Detect which cell encompasses the target text, then output its [X, Y] center coordinate. 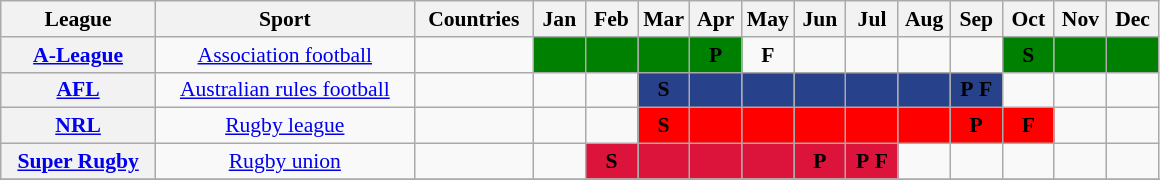
Jul [872, 19]
Dec [1132, 19]
May [768, 19]
Rugby league [284, 126]
A-League [78, 55]
Nov [1080, 19]
League [78, 19]
Rugby union [284, 162]
Sport [284, 19]
Association football [284, 55]
Australian rules football [284, 90]
Feb [611, 19]
Aug [924, 19]
Apr [716, 19]
Countries [474, 19]
Super Rugby [78, 162]
Oct [1028, 19]
Jun [820, 19]
AFL [78, 90]
Mar [664, 19]
Sep [976, 19]
Jan [559, 19]
NRL [78, 126]
